Search for the cell housing the specified text and yield its [x, y] center coordinate. 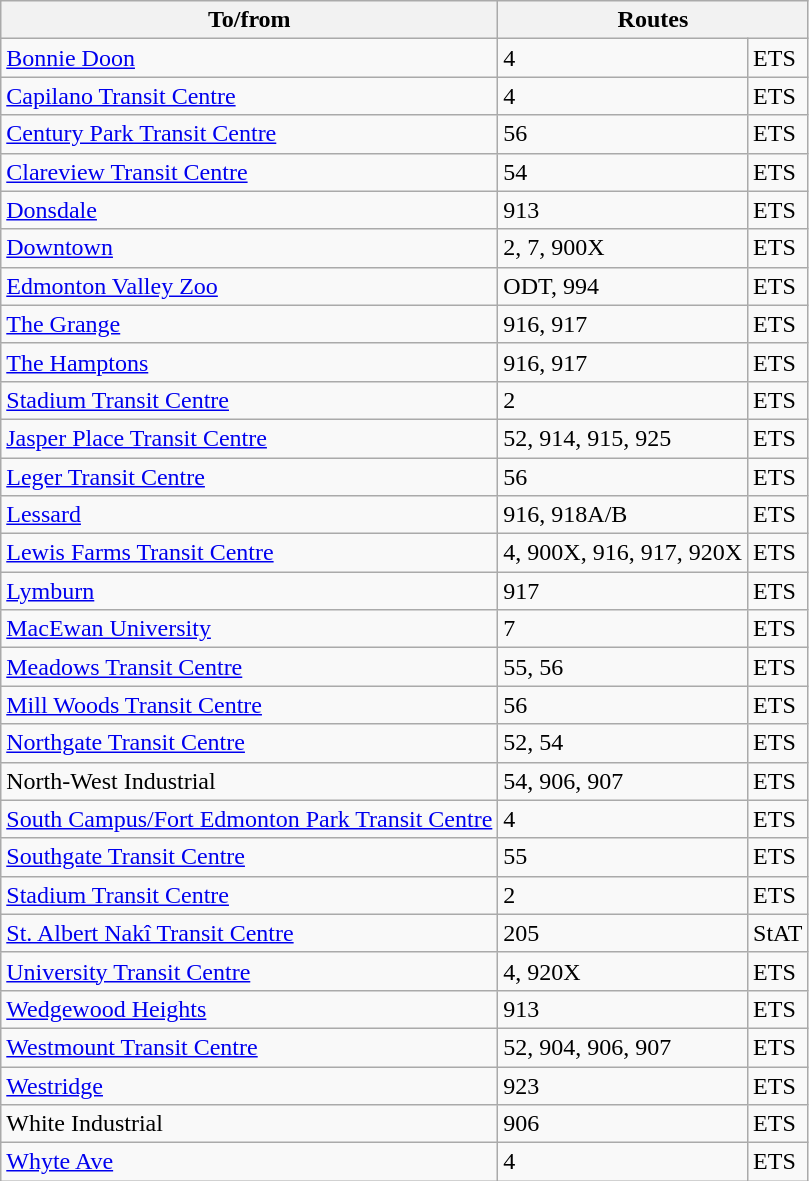
Lessard [250, 515]
Clareview Transit Centre [250, 172]
Century Park Transit Centre [250, 134]
4, 900X, 916, 917, 920X [623, 553]
Southgate Transit Centre [250, 857]
Northgate Transit Centre [250, 743]
Westridge [250, 1085]
Capilano Transit Centre [250, 96]
Whyte Ave [250, 1162]
North-West Industrial [250, 781]
Mill Woods Transit Centre [250, 705]
White Industrial [250, 1124]
54 [623, 172]
MacEwan University [250, 629]
Downtown [250, 248]
52, 914, 915, 925 [623, 438]
Lymburn [250, 591]
Donsdale [250, 210]
55, 56 [623, 667]
54, 906, 907 [623, 781]
Westmount Transit Centre [250, 1047]
917 [623, 591]
52, 54 [623, 743]
Wedgewood Heights [250, 1009]
205 [623, 933]
4, 920X [623, 971]
South Campus/Fort Edmonton Park Transit Centre [250, 819]
St. Albert Nakî Transit Centre [250, 933]
The Grange [250, 324]
7 [623, 629]
2, 7, 900X [623, 248]
Routes [653, 20]
Leger Transit Centre [250, 477]
916, 918A/B [623, 515]
55 [623, 857]
Edmonton Valley Zoo [250, 286]
Jasper Place Transit Centre [250, 438]
Meadows Transit Centre [250, 667]
ODT, 994 [623, 286]
Bonnie Doon [250, 58]
906 [623, 1124]
The Hamptons [250, 362]
52, 904, 906, 907 [623, 1047]
To/from [250, 20]
University Transit Centre [250, 971]
Lewis Farms Transit Centre [250, 553]
923 [623, 1085]
StAT [778, 933]
